For the text-containing cell, return its midpoint in [X, Y] coordinate format. 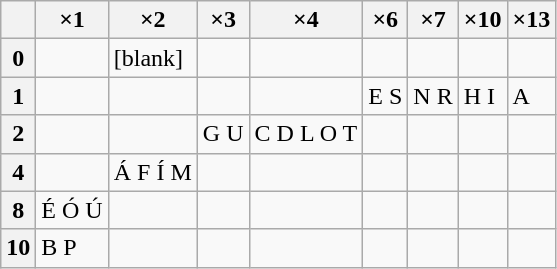
×1 [72, 20]
×7 [433, 20]
×3 [223, 20]
A [532, 96]
É Ó Ú [72, 210]
×10 [482, 20]
Á F Í M [152, 172]
4 [18, 172]
8 [18, 210]
×2 [152, 20]
×13 [532, 20]
1 [18, 96]
B P [72, 248]
×4 [306, 20]
C D L O T [306, 134]
×6 [386, 20]
H I [482, 96]
G U [223, 134]
E S [386, 96]
10 [18, 248]
0 [18, 58]
[blank] [152, 58]
N R [433, 96]
2 [18, 134]
